Search for the cell housing the specified text and yield its (X, Y) center coordinate. 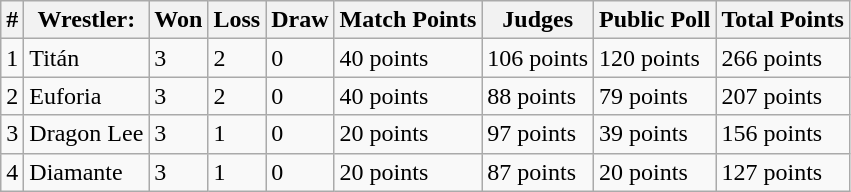
Draw (300, 20)
79 points (655, 96)
Diamante (86, 172)
Wrestler: (86, 20)
39 points (655, 134)
Match Points (408, 20)
4 (12, 172)
Loss (237, 20)
207 points (783, 96)
156 points (783, 134)
Won (178, 20)
87 points (538, 172)
88 points (538, 96)
120 points (655, 58)
# (12, 20)
127 points (783, 172)
Euforia (86, 96)
Titán (86, 58)
Total Points (783, 20)
266 points (783, 58)
106 points (538, 58)
Dragon Lee (86, 134)
97 points (538, 134)
Judges (538, 20)
Public Poll (655, 20)
